Return [x, y] of the center of cell containing provided text 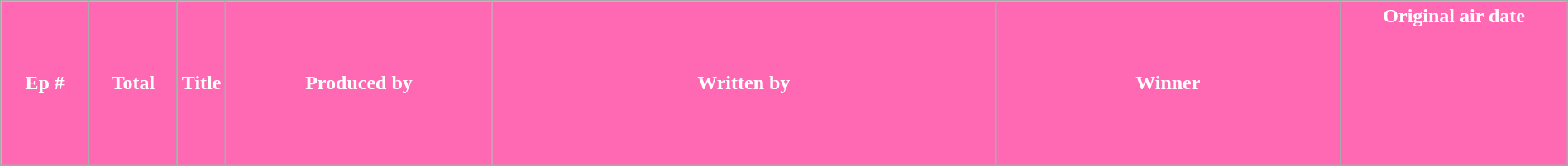
Title [202, 83]
Original air date [1454, 83]
Total [132, 83]
Winner [1168, 83]
Ep # [45, 83]
Written by [744, 83]
Produced by [359, 83]
